Provide the [x, y] coordinate of the cell's center where the given text is located.  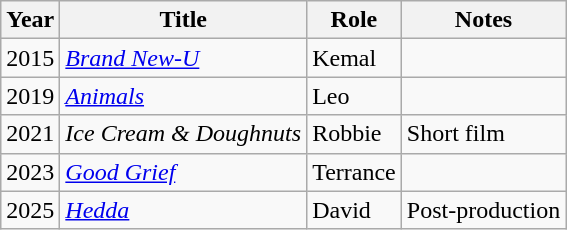
Good Grief [184, 172]
Title [184, 20]
Notes [483, 20]
Hedda [184, 210]
Robbie [354, 134]
2023 [30, 172]
2015 [30, 58]
2025 [30, 210]
Brand New-U [184, 58]
Terrance [354, 172]
Ice Cream & Doughnuts [184, 134]
Year [30, 20]
David [354, 210]
Short film [483, 134]
2019 [30, 96]
Post-production [483, 210]
Animals [184, 96]
Role [354, 20]
Leo [354, 96]
2021 [30, 134]
Kemal [354, 58]
